Output the [x, y] coordinate of the center of the cell containing the given text.  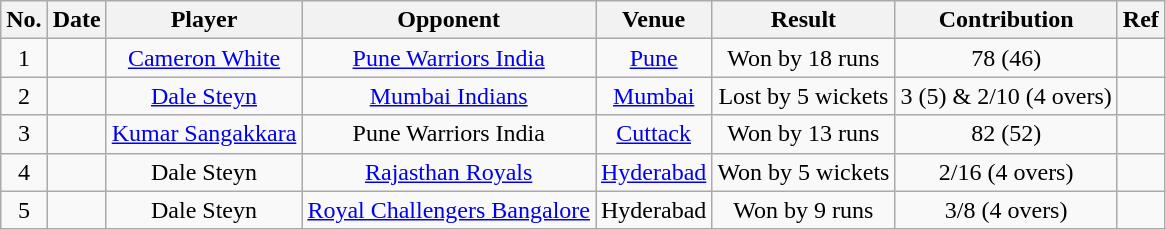
Ref [1140, 20]
Kumar Sangakkara [204, 134]
82 (52) [1006, 134]
Opponent [449, 20]
3/8 (4 overs) [1006, 210]
No. [24, 20]
Player [204, 20]
Cameron White [204, 58]
Mumbai Indians [449, 96]
Mumbai [654, 96]
Won by 5 wickets [804, 172]
2 [24, 96]
78 (46) [1006, 58]
Contribution [1006, 20]
Venue [654, 20]
Lost by 5 wickets [804, 96]
Cuttack [654, 134]
Won by 9 runs [804, 210]
Royal Challengers Bangalore [449, 210]
2/16 (4 overs) [1006, 172]
Date [76, 20]
3 (5) & 2/10 (4 overs) [1006, 96]
5 [24, 210]
1 [24, 58]
4 [24, 172]
Result [804, 20]
Rajasthan Royals [449, 172]
Won by 13 runs [804, 134]
3 [24, 134]
Won by 18 runs [804, 58]
Pune [654, 58]
